Provide the (x, y) coordinate of the cell's center where the given text is located.  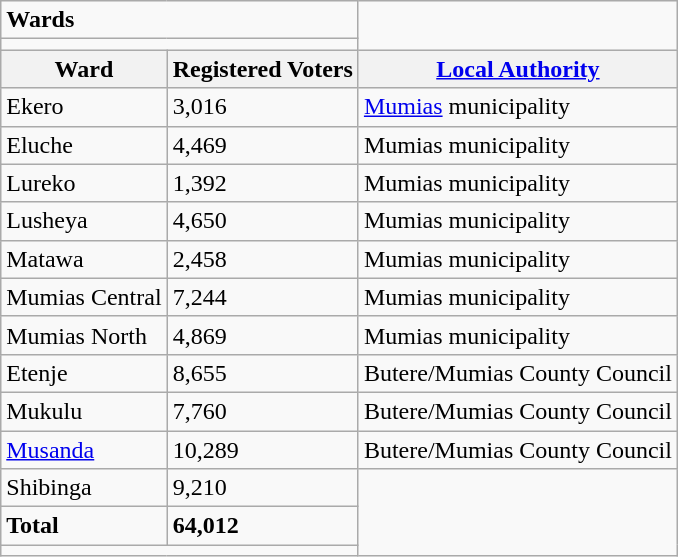
7,244 (262, 297)
8,655 (262, 373)
Shibinga (84, 488)
7,760 (262, 411)
4,469 (262, 145)
Mumias Central (84, 297)
Wards (180, 20)
9,210 (262, 488)
Local Authority (518, 69)
1,392 (262, 183)
Mukulu (84, 411)
Lusheya (84, 221)
10,289 (262, 449)
Musanda (84, 449)
Mumias North (84, 335)
3,016 (262, 107)
Matawa (84, 259)
Lureko (84, 183)
64,012 (262, 526)
Etenje (84, 373)
Ward (84, 69)
2,458 (262, 259)
Ekero (84, 107)
4,869 (262, 335)
Eluche (84, 145)
Registered Voters (262, 69)
Total (84, 526)
4,650 (262, 221)
